For the text-containing cell, return its midpoint in (X, Y) coordinate format. 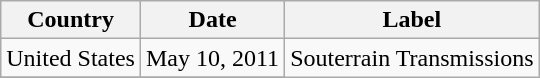
Souterrain Transmissions (412, 58)
United States (71, 58)
Date (212, 20)
May 10, 2011 (212, 58)
Country (71, 20)
Label (412, 20)
